Return [x, y] of the center of cell containing provided text 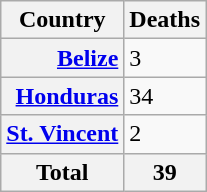
St. Vincent [62, 134]
Belize [62, 58]
Honduras [62, 96]
2 [165, 134]
39 [165, 172]
34 [165, 96]
Country [62, 20]
Deaths [165, 20]
3 [165, 58]
Total [62, 172]
